Find where the given text appears and provide that cell's center as [X, Y] coordinate. 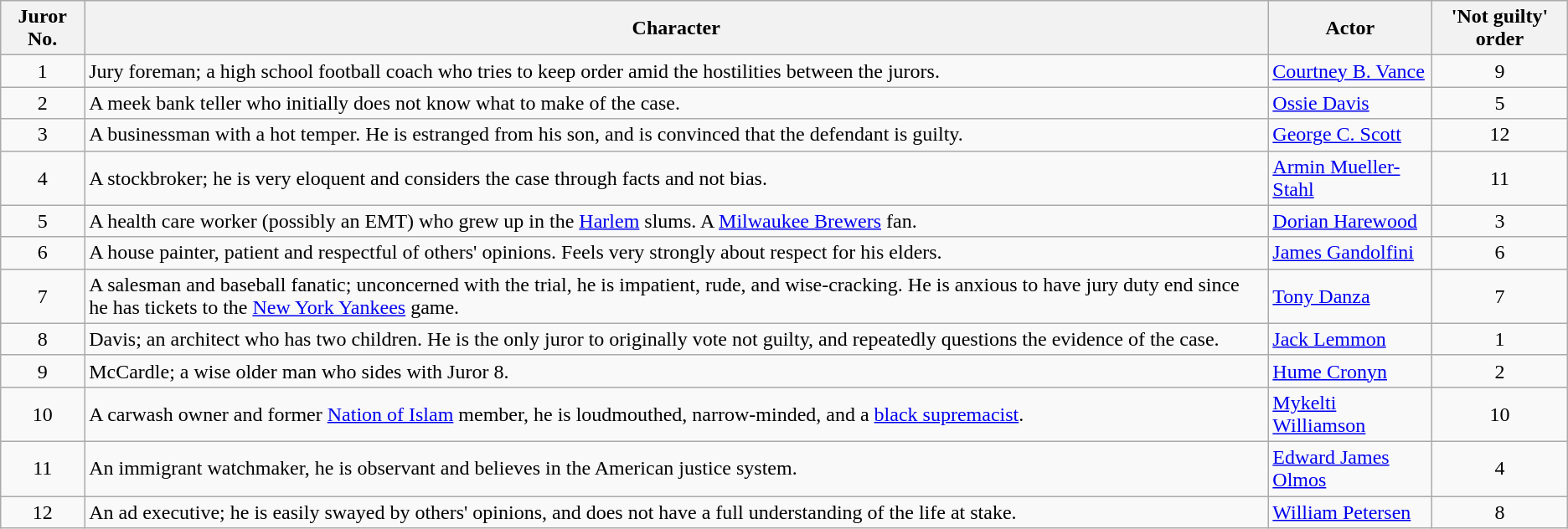
Mykelti Williamson [1350, 413]
Ossie Davis [1350, 103]
Courtney B. Vance [1350, 71]
Juror No. [43, 28]
Actor [1350, 28]
Davis; an architect who has two children. He is the only juror to originally vote not guilty, and repeatedly questions the evidence of the case. [677, 339]
Tony Danza [1350, 296]
A businessman with a hot temper. He is estranged from his son, and is convinced that the defendant is guilty. [677, 135]
Armin Mueller-Stahl [1350, 177]
Jury foreman; a high school football coach who tries to keep order amid the hostilities between the jurors. [677, 71]
Jack Lemmon [1350, 339]
Edward James Olmos [1350, 469]
William Petersen [1350, 511]
Character [677, 28]
A house painter, patient and respectful of others' opinions. Feels very strongly about respect for his elders. [677, 253]
An ad executive; he is easily swayed by others' opinions, and does not have a full understanding of the life at stake. [677, 511]
Hume Cronyn [1350, 371]
McCardle; a wise older man who sides with Juror 8. [677, 371]
A health care worker (possibly an EMT) who grew up in the Harlem slums. A Milwaukee Brewers fan. [677, 221]
James Gandolfini [1350, 253]
A carwash owner and former Nation of Islam member, he is loudmouthed, narrow-minded, and a black supremacist. [677, 413]
George C. Scott [1350, 135]
A meek bank teller who initially does not know what to make of the case. [677, 103]
A stockbroker; he is very eloquent and considers the case through facts and not bias. [677, 177]
An immigrant watchmaker, he is observant and believes in the American justice system. [677, 469]
'Not guilty' order [1500, 28]
Dorian Harewood [1350, 221]
